For the text-containing cell, return its midpoint in [X, Y] coordinate format. 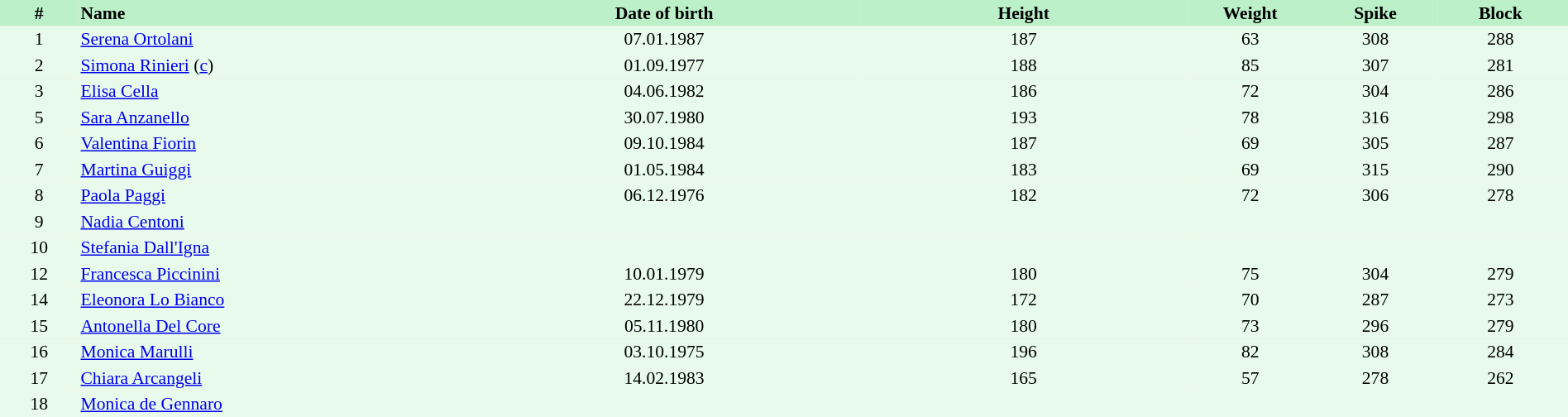
# [39, 13]
188 [1024, 65]
Name [273, 13]
273 [1500, 300]
315 [1374, 170]
Antonella Del Core [273, 326]
05.11.1980 [664, 326]
165 [1024, 378]
288 [1500, 40]
16 [39, 352]
Height [1024, 13]
Chiara Arcangeli [273, 378]
22.12.1979 [664, 300]
Francesca Piccinini [273, 274]
316 [1374, 117]
Serena Ortolani [273, 40]
196 [1024, 352]
Weight [1250, 13]
182 [1024, 195]
75 [1250, 274]
Spike [1374, 13]
10.01.1979 [664, 274]
172 [1024, 300]
3 [39, 91]
78 [1250, 117]
57 [1250, 378]
193 [1024, 117]
Monica Marulli [273, 352]
298 [1500, 117]
305 [1374, 144]
281 [1500, 65]
14 [39, 300]
01.05.1984 [664, 170]
70 [1250, 300]
306 [1374, 195]
286 [1500, 91]
Simona Rinieri (c) [273, 65]
7 [39, 170]
30.07.1980 [664, 117]
Block [1500, 13]
18 [39, 404]
63 [1250, 40]
262 [1500, 378]
82 [1250, 352]
10 [39, 248]
17 [39, 378]
Elisa Cella [273, 91]
6 [39, 144]
15 [39, 326]
Paola Paggi [273, 195]
Date of birth [664, 13]
85 [1250, 65]
Sara Anzanello [273, 117]
Nadia Centoni [273, 222]
06.12.1976 [664, 195]
14.02.1983 [664, 378]
12 [39, 274]
296 [1374, 326]
04.06.1982 [664, 91]
1 [39, 40]
284 [1500, 352]
2 [39, 65]
5 [39, 117]
07.01.1987 [664, 40]
Monica de Gennaro [273, 404]
09.10.1984 [664, 144]
290 [1500, 170]
8 [39, 195]
Eleonora Lo Bianco [273, 300]
03.10.1975 [664, 352]
9 [39, 222]
01.09.1977 [664, 65]
186 [1024, 91]
Stefania Dall'Igna [273, 248]
183 [1024, 170]
Valentina Fiorin [273, 144]
Martina Guiggi [273, 170]
307 [1374, 65]
73 [1250, 326]
